For the text-containing cell, return its midpoint in (X, Y) coordinate format. 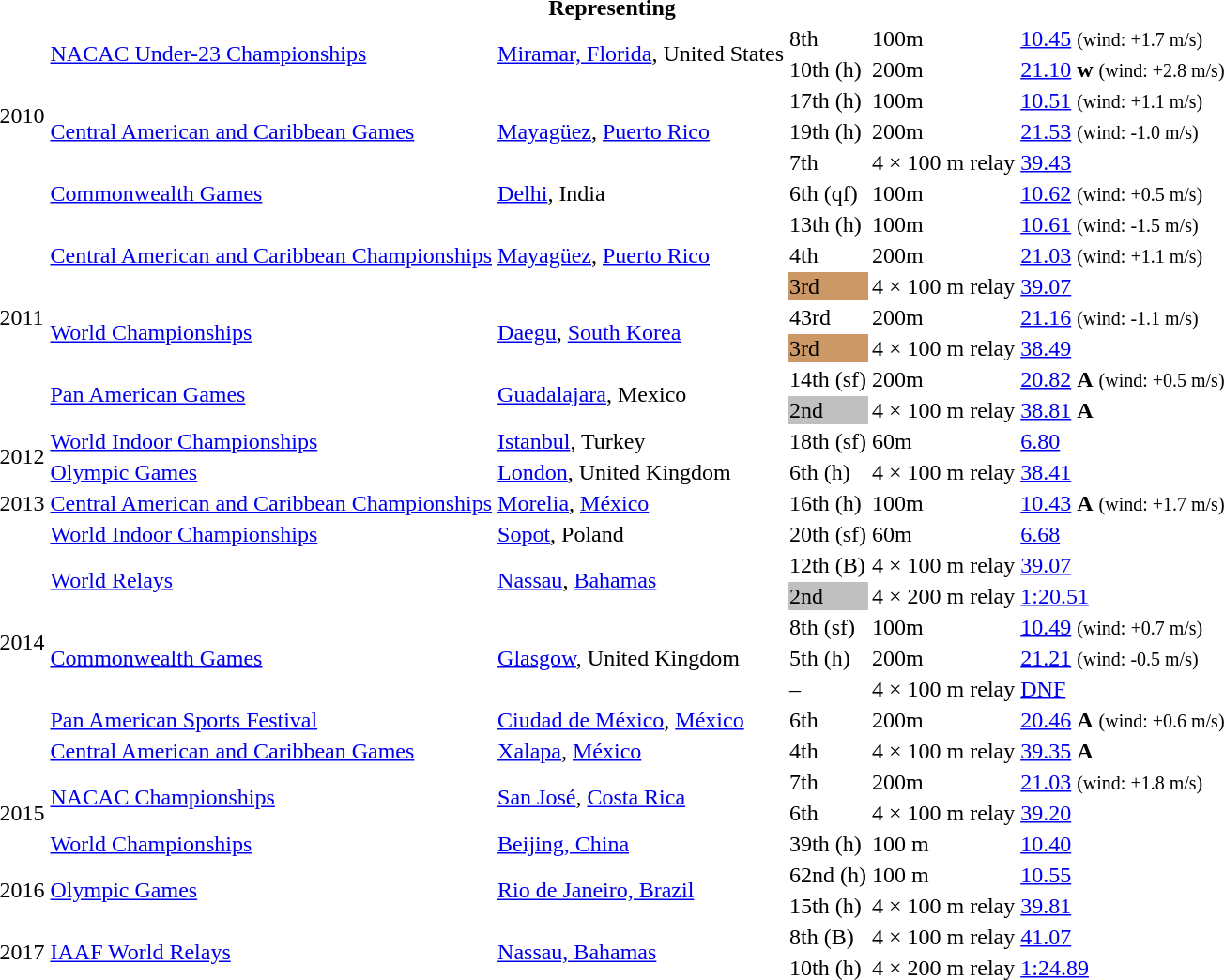
14th (sf) (828, 379)
18th (sf) (828, 441)
NACAC Championships (271, 798)
Xalapa, México (641, 751)
Nassau, Bahamas (641, 580)
62nd (h) (828, 875)
15th (h) (828, 906)
San José, Costa Rica (641, 798)
8th (B) (828, 937)
13th (h) (828, 224)
Daegu, South Korea (641, 332)
5th (h) (828, 658)
– (828, 689)
20th (sf) (828, 534)
39th (h) (828, 844)
Miramar, Florida, United States (641, 54)
8th (828, 38)
19th (h) (828, 131)
8th (sf) (828, 627)
Glasgow, United Kingdom (641, 658)
16th (h) (828, 503)
Istanbul, Turkey (641, 441)
43rd (828, 317)
Sopot, Poland (641, 534)
Beijing, China (641, 844)
6th (h) (828, 472)
World Relays (271, 580)
6th (qf) (828, 193)
4 × 200 m relay (944, 596)
NACAC Under-23 Championships (271, 54)
10th (h) (828, 69)
Ciudad de México, México (641, 720)
Pan American Games (271, 394)
Rio de Janeiro, Brazil (641, 890)
17th (h) (828, 100)
London, United Kingdom (641, 472)
Morelia, México (641, 503)
Guadalajara, Mexico (641, 394)
Delhi, India (641, 193)
12th (B) (828, 565)
Pan American Sports Festival (271, 720)
